Determine the [x, y] coordinate at the center of the cell enclosing the given text.  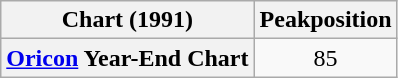
Peakposition [326, 20]
Chart (1991) [128, 20]
Oricon Year-End Chart [128, 58]
85 [326, 58]
